Locate the cell with the specified text and output its (x, y) center coordinate. 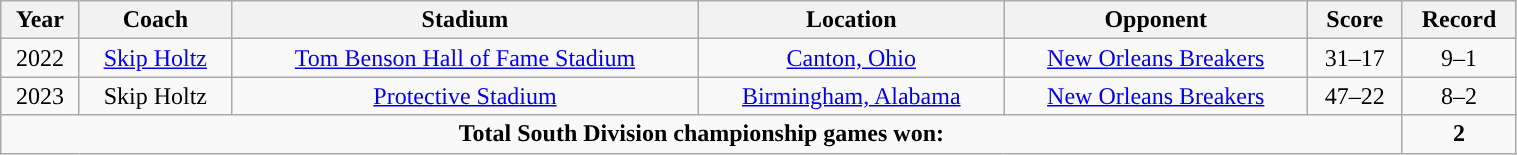
2022 (40, 58)
Coach (155, 20)
Record (1459, 20)
Location (852, 20)
Canton, Ohio (852, 58)
Total South Division championship games won: (702, 134)
2 (1459, 134)
Protective Stadium (464, 96)
8–2 (1459, 96)
9–1 (1459, 58)
Year (40, 20)
47–22 (1355, 96)
Opponent (1156, 20)
Score (1355, 20)
Birmingham, Alabama (852, 96)
Stadium (464, 20)
Tom Benson Hall of Fame Stadium (464, 58)
31–17 (1355, 58)
2023 (40, 96)
